Detect which cell encompasses the target text, then output its [X, Y] center coordinate. 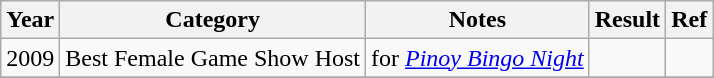
Best Female Game Show Host [213, 58]
Ref [690, 20]
Category [213, 20]
Year [30, 20]
2009 [30, 58]
Result [627, 20]
for Pinoy Bingo Night [478, 58]
Notes [478, 20]
